Extract the (x, y) coordinate from the center of the cell holding the provided text.  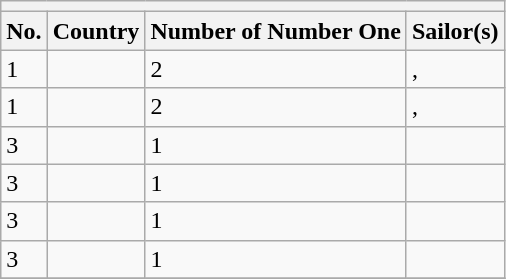
Number of Number One (276, 31)
Country (96, 31)
No. (24, 31)
Sailor(s) (455, 31)
